Identify which cell holds the provided text, then report its (X, Y) central coordinate. 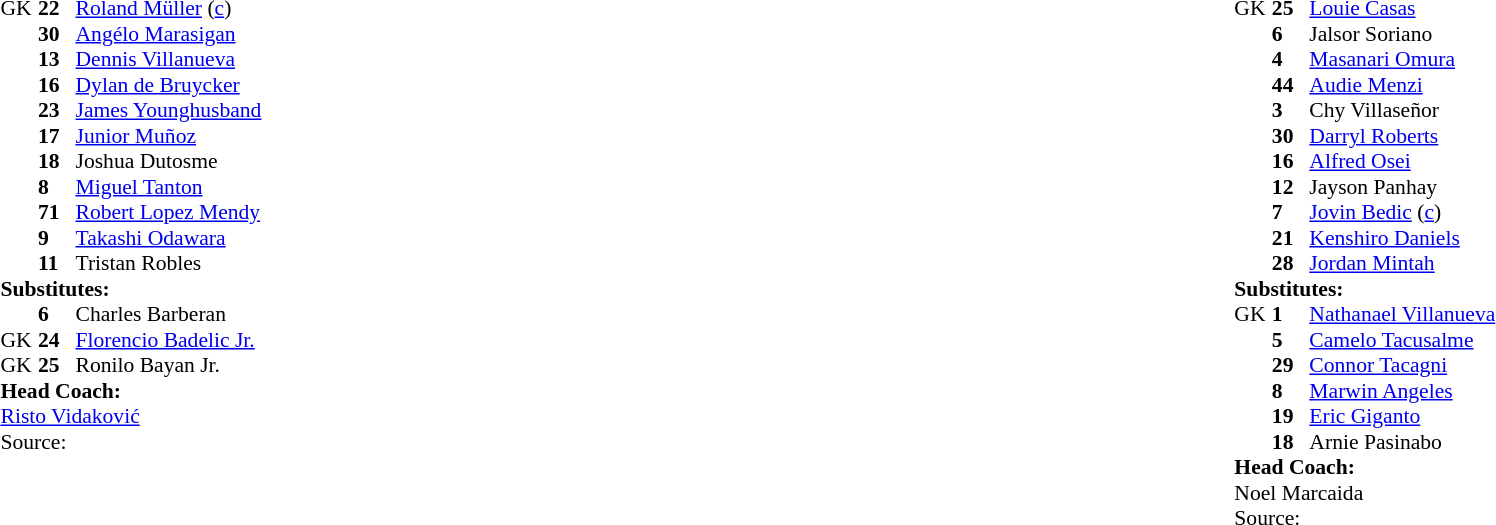
Kenshiro Daniels (1402, 238)
James Younghusband (169, 111)
3 (1291, 111)
Ronilo Bayan Jr. (169, 365)
Nathanael Villanueva (1402, 315)
Jalsor Soriano (1402, 34)
13 (57, 59)
Charles Barberan (169, 315)
Masanari Omura (1402, 59)
Angélo Marasigan (169, 34)
71 (57, 213)
Audie Menzi (1402, 85)
Arnie Pasinabo (1402, 442)
Florencio Badelic Jr. (169, 340)
Connor Tacagni (1402, 365)
Dennis Villanueva (169, 59)
Junior Muñoz (169, 136)
Tristan Robles (169, 263)
28 (1291, 263)
Eric Giganto (1402, 417)
Miguel Tanton (169, 187)
Chy Villaseñor (1402, 111)
Risto Vidaković (130, 417)
Alfred Osei (1402, 161)
Joshua Dutosme (169, 161)
Marwin Angeles (1402, 391)
Robert Lopez Mendy (169, 213)
Jordan Mintah (1402, 263)
Camelo Tacusalme (1402, 340)
5 (1291, 340)
Noel Marcaida (1364, 493)
Source: (130, 442)
21 (1291, 238)
17 (57, 136)
Jovin Bedic (c) (1402, 213)
9 (57, 238)
44 (1291, 85)
Darryl Roberts (1402, 136)
1 (1291, 315)
7 (1291, 213)
Jayson Panhay (1402, 187)
12 (1291, 187)
24 (57, 340)
23 (57, 111)
4 (1291, 59)
29 (1291, 365)
Takashi Odawara (169, 238)
Dylan de Bruycker (169, 85)
25 (57, 365)
19 (1291, 417)
11 (57, 263)
